Provide the (x, y) coordinate of the cell's center where the given text is located.  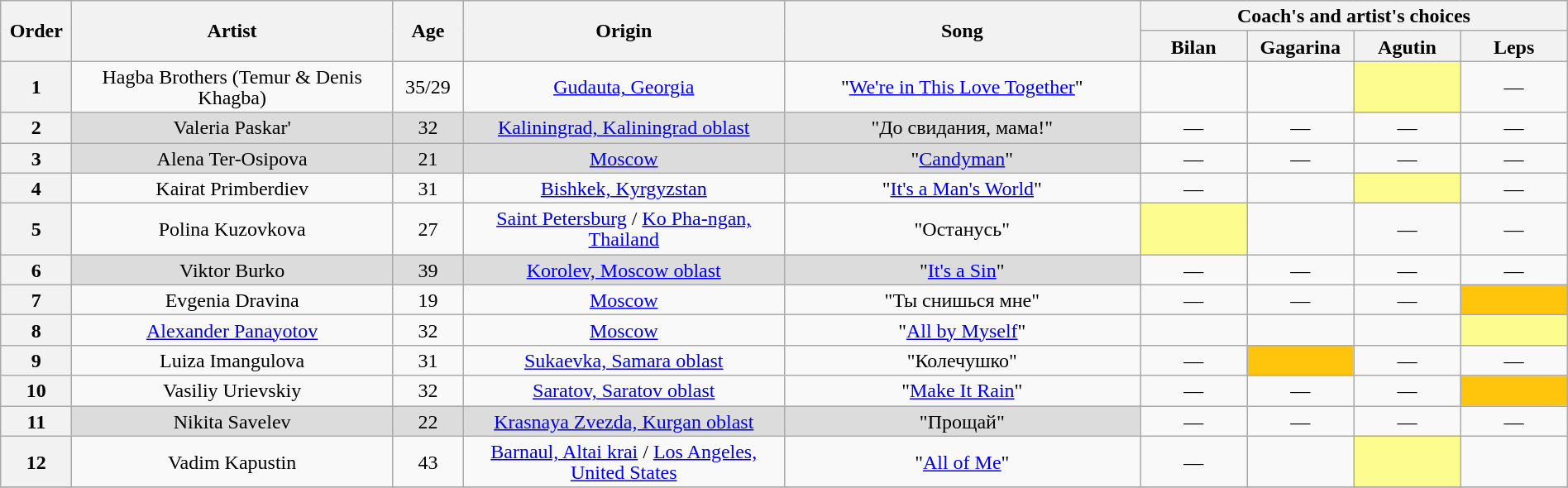
Vadim Kapustin (232, 462)
Sukaevka, Samara oblast (624, 361)
11 (36, 420)
"It's a Sin" (963, 270)
Krasnaya Zvezda, Kurgan oblast (624, 420)
Origin (624, 31)
Saint Petersburg / Ko Pha-ngan, Thailand (624, 229)
Age (428, 31)
Leps (1513, 46)
Saratov, Saratov oblast (624, 390)
Gudauta, Georgia (624, 87)
1 (36, 87)
Hagba Brothers (Temur & Denis Khagba) (232, 87)
Polina Kuzovkova (232, 229)
8 (36, 331)
7 (36, 299)
Luiza Imangulova (232, 361)
3 (36, 157)
22 (428, 420)
"Останусь" (963, 229)
"Колечушко" (963, 361)
"It's a Man's World" (963, 189)
Order (36, 31)
"Ты снишься мне" (963, 299)
Barnaul, Altai krai / Los Angeles, United States (624, 462)
Agutin (1408, 46)
39 (428, 270)
9 (36, 361)
"Прощай" (963, 420)
Artist (232, 31)
Valeria Paskar' (232, 127)
"Make It Rain" (963, 390)
2 (36, 127)
Kairat Primberdiev (232, 189)
4 (36, 189)
6 (36, 270)
19 (428, 299)
Gagarina (1300, 46)
Viktor Burko (232, 270)
"All by Myself" (963, 331)
"All of Me" (963, 462)
Bilan (1194, 46)
35/29 (428, 87)
"До свидания, мама!" (963, 127)
"We're in This Love Together" (963, 87)
"Candyman" (963, 157)
43 (428, 462)
Evgenia Dravina (232, 299)
Coach's and artist's choices (1355, 17)
Vasiliy Urievskiy (232, 390)
Alena Ter-Osipova (232, 157)
Alexander Panayotov (232, 331)
Song (963, 31)
Korolev, Moscow oblast (624, 270)
Kaliningrad, Kaliningrad oblast (624, 127)
5 (36, 229)
12 (36, 462)
27 (428, 229)
21 (428, 157)
Nikita Savelev (232, 420)
10 (36, 390)
Bishkek, Kyrgyzstan (624, 189)
